Output the [X, Y] coordinate of the center of the cell containing the given text.  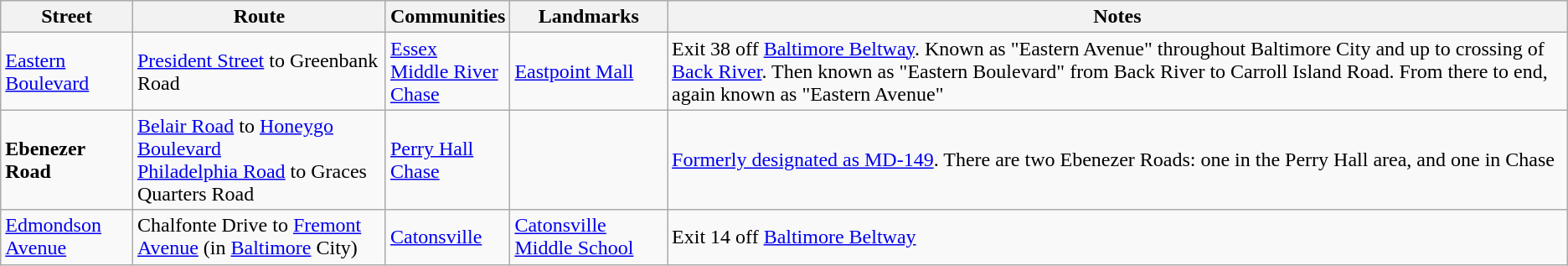
Perry HallChase [447, 159]
Communities [447, 17]
Formerly designated as MD-149. There are two Ebenezer Roads: one in the Perry Hall area, and one in Chase [1117, 159]
Edmondson Avenue [67, 237]
President Street to Greenbank Road [259, 71]
Eastpoint Mall [589, 71]
Chalfonte Drive to Fremont Avenue (in Baltimore City) [259, 237]
Notes [1117, 17]
Eastern Boulevard [67, 71]
Landmarks [589, 17]
Exit 14 off Baltimore Beltway [1117, 237]
Belair Road to Honeygo BoulevardPhiladelphia Road to Graces Quarters Road [259, 159]
Route [259, 17]
Ebenezer Road [67, 159]
Catonsville Middle School [589, 237]
Street [67, 17]
EssexMiddle RiverChase [447, 71]
Catonsville [447, 237]
